Identify which cell holds the provided text, then report its (X, Y) central coordinate. 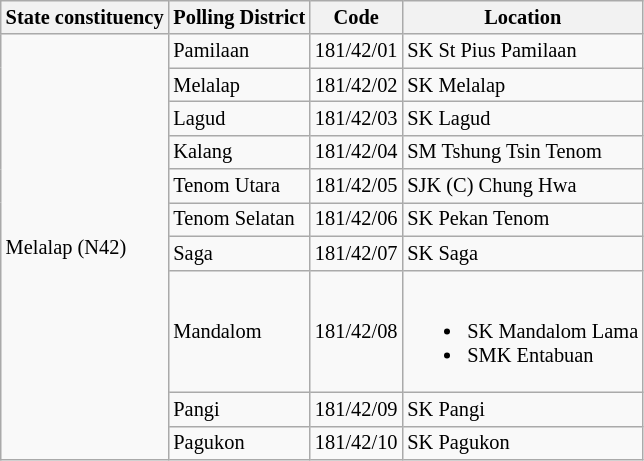
181/42/03 (356, 118)
SK St Pius Pamilaan (522, 51)
181/42/01 (356, 51)
181/42/08 (356, 331)
SJK (C) Chung Hwa (522, 186)
181/42/02 (356, 85)
Pagukon (239, 443)
SK Pangi (522, 409)
181/42/09 (356, 409)
Melalap (239, 85)
Code (356, 17)
Saga (239, 253)
181/42/05 (356, 186)
Tenom Selatan (239, 219)
SK Pekan Tenom (522, 219)
Location (522, 17)
Kalang (239, 152)
181/42/07 (356, 253)
SM Tshung Tsin Tenom (522, 152)
Mandalom (239, 331)
181/42/06 (356, 219)
SK Mandalom LamaSMK Entabuan (522, 331)
Melalap (N42) (85, 246)
SK Lagud (522, 118)
Lagud (239, 118)
181/42/04 (356, 152)
Pangi (239, 409)
Polling District (239, 17)
Tenom Utara (239, 186)
SK Melalap (522, 85)
State constituency (85, 17)
Pamilaan (239, 51)
181/42/10 (356, 443)
SK Saga (522, 253)
SK Pagukon (522, 443)
